Extract the [X, Y] coordinate from the center of the cell holding the provided text.  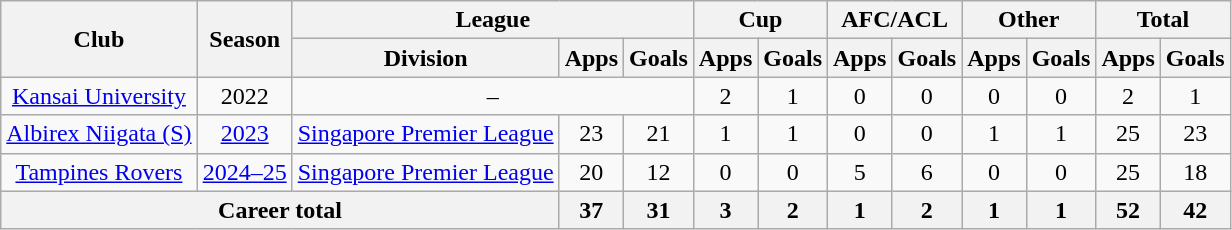
Albirex Niigata (S) [99, 134]
League [492, 20]
2023 [244, 134]
2022 [244, 96]
Division [426, 58]
Total [1163, 20]
AFC/ACL [895, 20]
2024–25 [244, 172]
Tampines Rovers [99, 172]
37 [591, 210]
– [492, 96]
3 [725, 210]
Season [244, 39]
42 [1195, 210]
31 [659, 210]
21 [659, 134]
Career total [280, 210]
18 [1195, 172]
6 [927, 172]
20 [591, 172]
Kansai University [99, 96]
52 [1128, 210]
5 [860, 172]
12 [659, 172]
Club [99, 39]
Other [1029, 20]
Cup [760, 20]
